Identify which cell holds the provided text, then report its (X, Y) central coordinate. 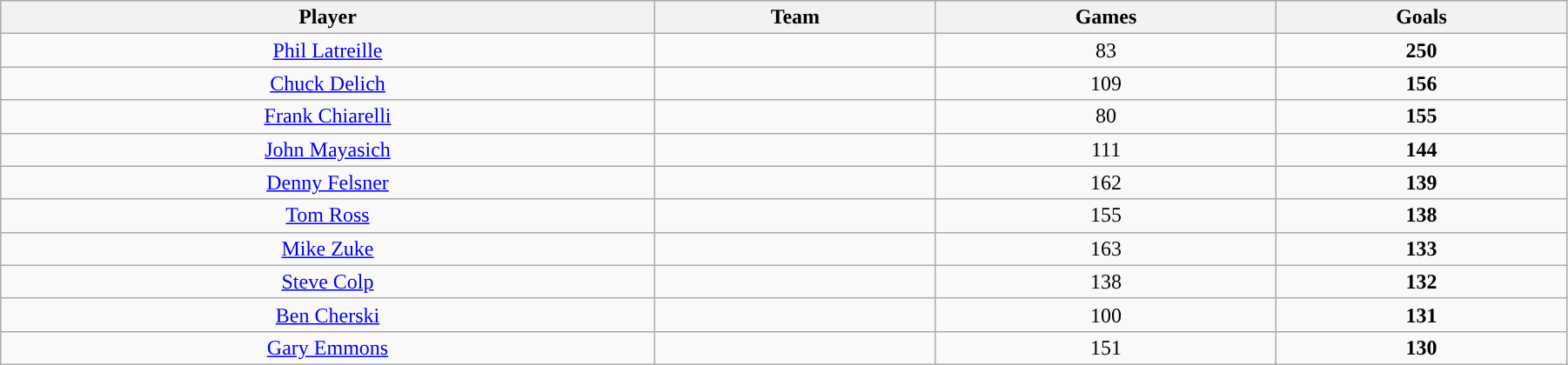
Ben Cherski (328, 315)
Games (1105, 17)
163 (1105, 249)
Team (795, 17)
139 (1422, 182)
Tom Ross (328, 216)
151 (1105, 348)
144 (1422, 149)
John Mayasich (328, 149)
83 (1105, 50)
Gary Emmons (328, 348)
Frank Chiarelli (328, 116)
80 (1105, 116)
Player (328, 17)
162 (1105, 182)
100 (1105, 315)
130 (1422, 348)
250 (1422, 50)
Chuck Delich (328, 83)
133 (1422, 249)
156 (1422, 83)
Goals (1422, 17)
111 (1105, 149)
Phil Latreille (328, 50)
109 (1105, 83)
Steve Colp (328, 282)
Mike Zuke (328, 249)
132 (1422, 282)
131 (1422, 315)
Denny Felsner (328, 182)
